From the cell containing the given text, extract its center point as (X, Y) coordinate. 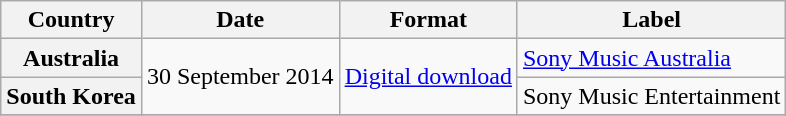
Sony Music Entertainment (651, 96)
Country (72, 20)
Digital download (428, 77)
Format (428, 20)
Sony Music Australia (651, 58)
Australia (72, 58)
South Korea (72, 96)
Date (240, 20)
30 September 2014 (240, 77)
Label (651, 20)
